Locate the cell with the specified text and output its [X, Y] center coordinate. 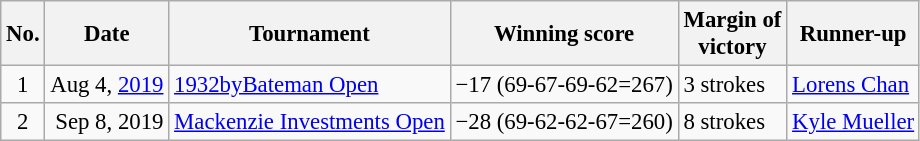
−28 (69-62-62-67=260) [564, 122]
Margin ofvictory [732, 34]
3 strokes [732, 85]
−17 (69-67-69-62=267) [564, 85]
No. [23, 34]
2 [23, 122]
1 [23, 85]
Mackenzie Investments Open [310, 122]
8 strokes [732, 122]
Runner-up [854, 34]
Kyle Mueller [854, 122]
Sep 8, 2019 [107, 122]
Aug 4, 2019 [107, 85]
Tournament [310, 34]
Winning score [564, 34]
1932byBateman Open [310, 85]
Date [107, 34]
Lorens Chan [854, 85]
